Identify which cell holds the provided text, then report its [X, Y] central coordinate. 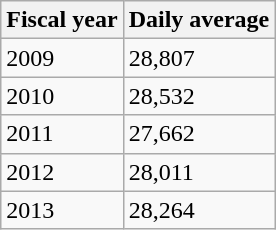
2012 [62, 172]
2013 [62, 210]
28,011 [199, 172]
2009 [62, 58]
2011 [62, 134]
28,807 [199, 58]
28,532 [199, 96]
Fiscal year [62, 20]
Daily average [199, 20]
28,264 [199, 210]
2010 [62, 96]
27,662 [199, 134]
